Search for the cell housing the specified text and yield its (x, y) center coordinate. 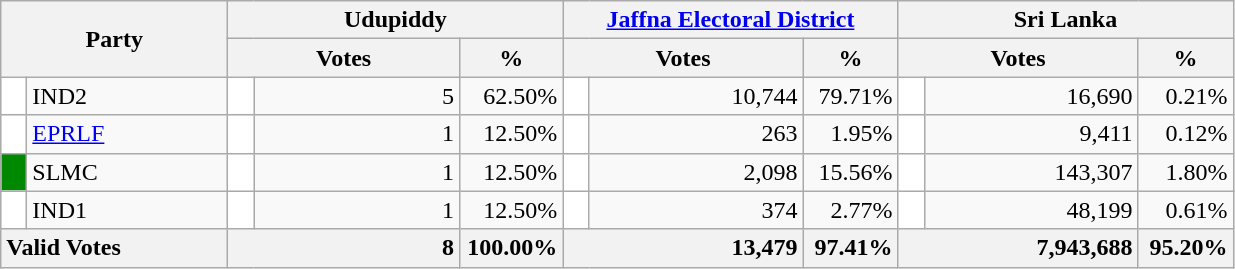
374 (696, 210)
IND1 (128, 210)
0.61% (1186, 210)
95.20% (1186, 248)
0.12% (1186, 134)
100.00% (510, 248)
9,411 (1031, 134)
2,098 (696, 172)
Valid Votes (114, 248)
10,744 (696, 96)
143,307 (1031, 172)
97.41% (850, 248)
1.95% (850, 134)
8 (344, 248)
48,199 (1031, 210)
1.80% (1186, 172)
Party (114, 39)
5 (357, 96)
16,690 (1031, 96)
0.21% (1186, 96)
7,943,688 (1018, 248)
Udupiddy (396, 20)
2.77% (850, 210)
15.56% (850, 172)
EPRLF (128, 134)
79.71% (850, 96)
13,479 (683, 248)
Jaffna Electoral District (730, 20)
263 (696, 134)
Sri Lanka (1066, 20)
SLMC (128, 172)
62.50% (510, 96)
IND2 (128, 96)
